For the text-containing cell, return its midpoint in [X, Y] coordinate format. 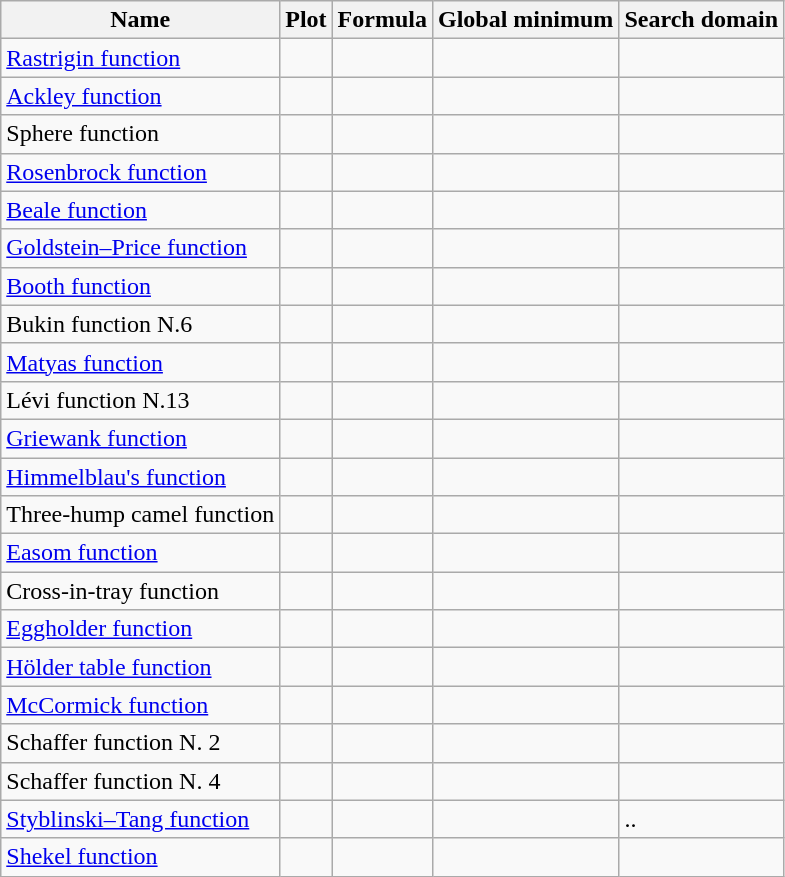
Global minimum [525, 20]
Plot [306, 20]
Three-hump camel function [140, 515]
Name [140, 20]
Griewank function [140, 438]
.. [702, 819]
Schaffer function N. 4 [140, 781]
Eggholder function [140, 629]
Bukin function N.6 [140, 324]
Goldstein–Price function [140, 248]
Easom function [140, 553]
Booth function [140, 286]
Hölder table function [140, 667]
Rastrigin function [140, 58]
Formula [382, 20]
McCormick function [140, 705]
Sphere function [140, 134]
Styblinski–Tang function [140, 819]
Shekel function [140, 857]
Search domain [702, 20]
Rosenbrock function [140, 172]
Cross-in-tray function [140, 591]
Schaffer function N. 2 [140, 743]
Himmelblau's function [140, 477]
Lévi function N.13 [140, 400]
Beale function [140, 210]
Ackley function [140, 96]
Matyas function [140, 362]
